Determine the (x, y) coordinate at the center of the cell enclosing the given text.  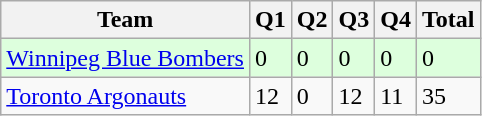
11 (396, 96)
Q2 (312, 20)
Toronto Argonauts (126, 96)
Total (448, 20)
35 (448, 96)
Q3 (354, 20)
Winnipeg Blue Bombers (126, 58)
Q1 (270, 20)
Q4 (396, 20)
Team (126, 20)
